Extract the (x, y) coordinate from the center of the cell holding the provided text.  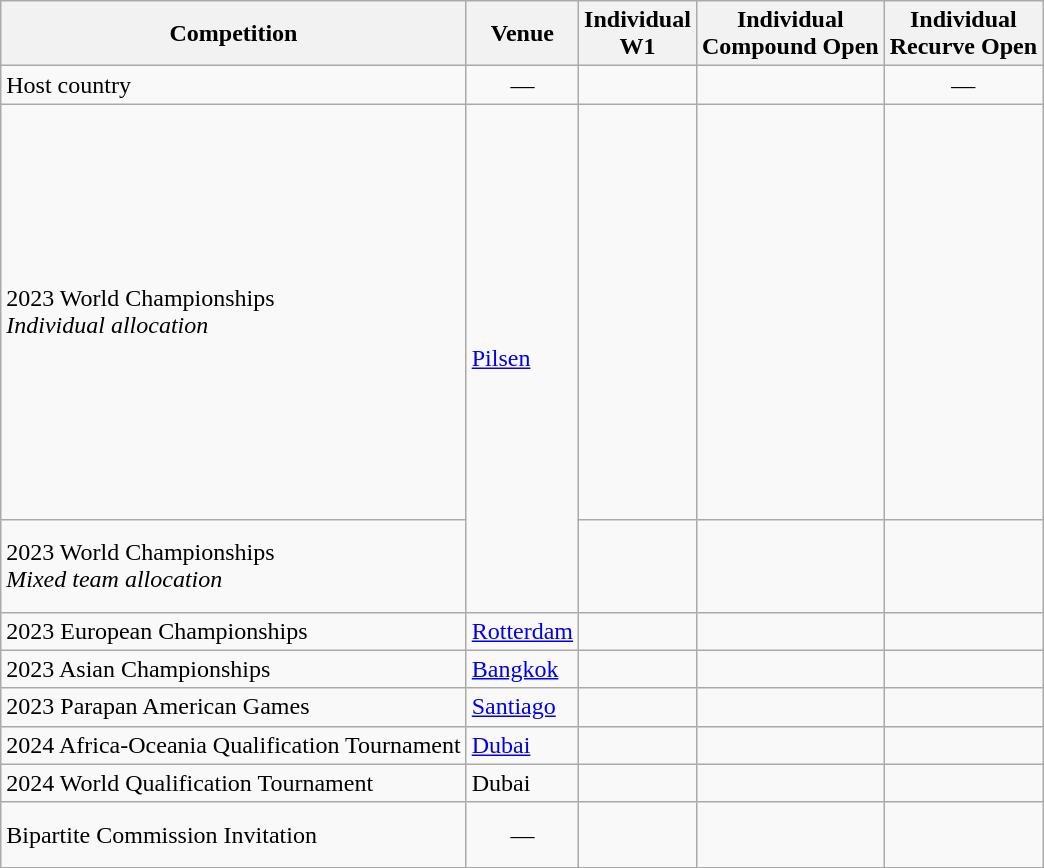
IndividualRecurve Open (963, 34)
2023 Asian Championships (234, 669)
IndividualW1 (638, 34)
Pilsen (522, 358)
Bangkok (522, 669)
2024 Africa-Oceania Qualification Tournament (234, 745)
2023 Parapan American Games (234, 707)
Santiago (522, 707)
IndividualCompound Open (790, 34)
2023 World ChampionshipsMixed team allocation (234, 566)
2024 World Qualification Tournament (234, 783)
Host country (234, 85)
Competition (234, 34)
2023 World ChampionshipsIndividual allocation (234, 312)
Rotterdam (522, 631)
Venue (522, 34)
2023 European Championships (234, 631)
Bipartite Commission Invitation (234, 834)
